Return the [X, Y] coordinate for the center point of the cell that contains the specified text.  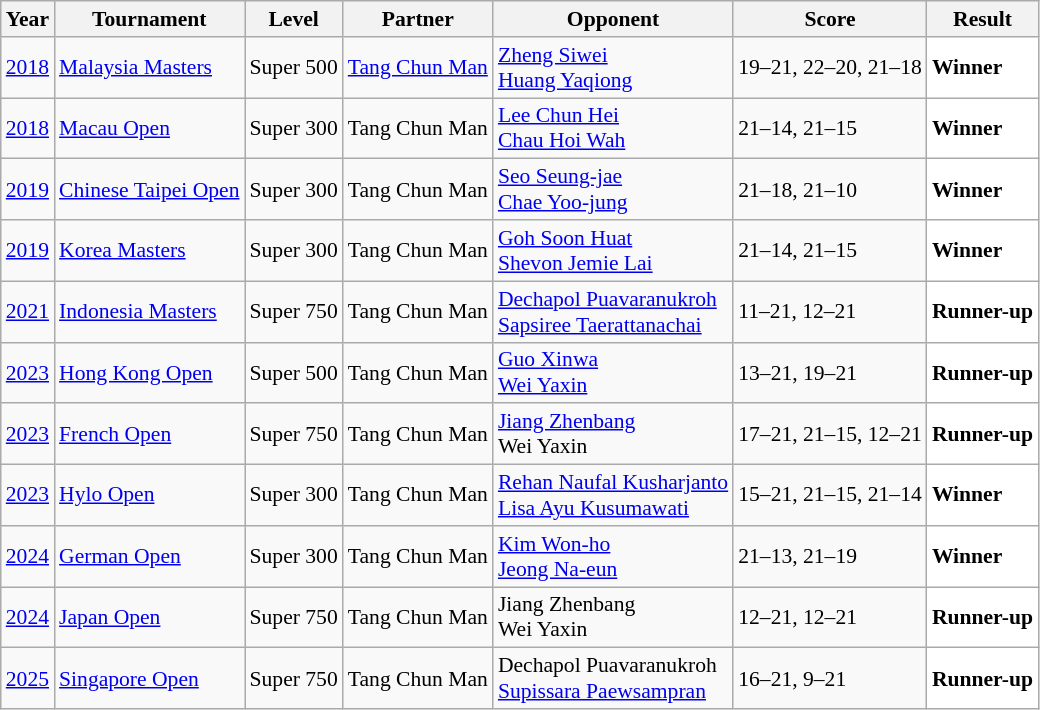
Dechapol Puavaranukroh Sapsiree Taerattanachai [613, 312]
Macau Open [149, 128]
13–21, 19–21 [830, 372]
17–21, 21–15, 12–21 [830, 434]
Dechapol Puavaranukroh Supissara Paewsampran [613, 678]
Singapore Open [149, 678]
Zheng Siwei Huang Yaqiong [613, 68]
Level [293, 19]
German Open [149, 556]
Lee Chun Hei Chau Hoi Wah [613, 128]
2021 [28, 312]
Tournament [149, 19]
Kim Won-ho Jeong Na-eun [613, 556]
Result [982, 19]
15–21, 21–15, 21–14 [830, 496]
21–13, 21–19 [830, 556]
19–21, 22–20, 21–18 [830, 68]
Score [830, 19]
Chinese Taipei Open [149, 190]
Indonesia Masters [149, 312]
Goh Soon Huat Shevon Jemie Lai [613, 250]
Partner [418, 19]
Malaysia Masters [149, 68]
12–21, 12–21 [830, 618]
Hylo Open [149, 496]
2025 [28, 678]
21–18, 21–10 [830, 190]
Guo Xinwa Wei Yaxin [613, 372]
16–21, 9–21 [830, 678]
Rehan Naufal Kusharjanto Lisa Ayu Kusumawati [613, 496]
11–21, 12–21 [830, 312]
Opponent [613, 19]
Korea Masters [149, 250]
French Open [149, 434]
Year [28, 19]
Hong Kong Open [149, 372]
Japan Open [149, 618]
Seo Seung-jae Chae Yoo-jung [613, 190]
